Capture the cell that displays the provided text and extract its [x, y] central coordinate. 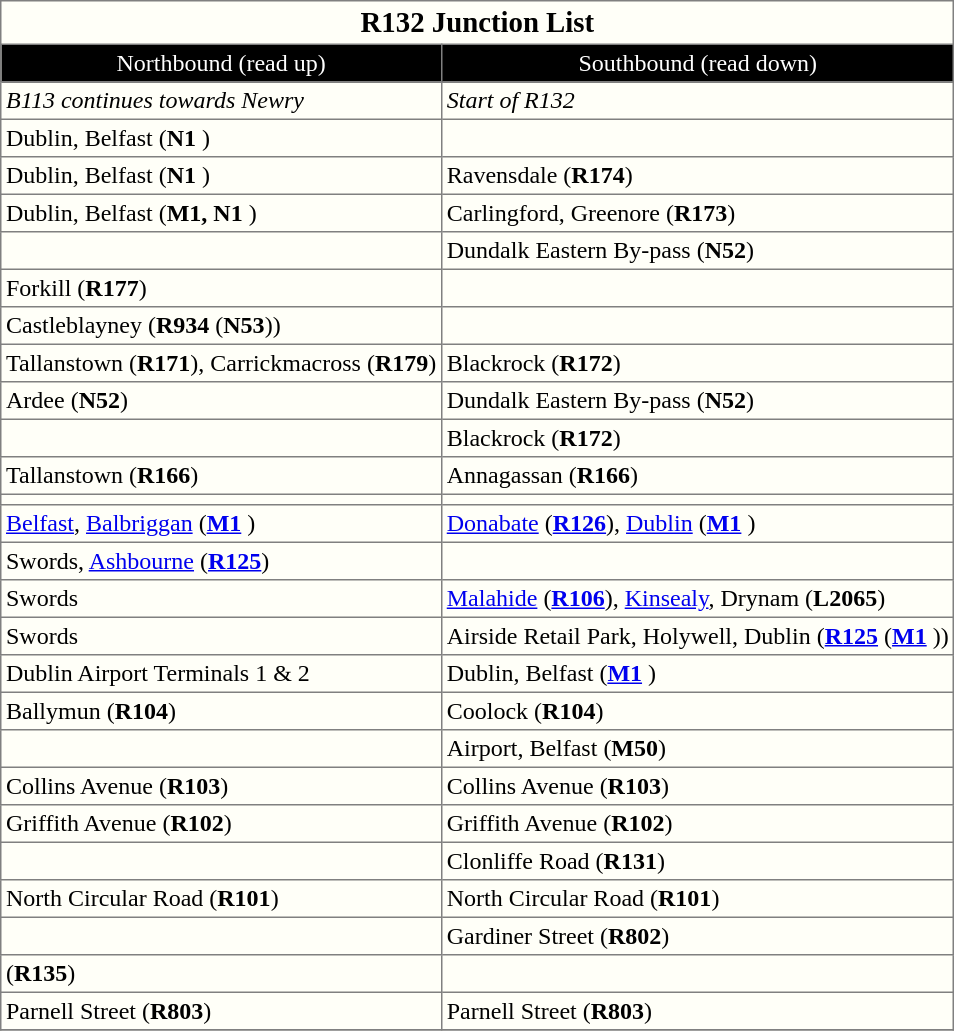
Ravensdale (R174) [697, 176]
Airside Retail Park, Holywell, Dublin (R125 (M1 )) [697, 636]
Start of R132 [697, 101]
Annagassan (R166) [697, 476]
Ballymun (R104) [222, 711]
Ardee (N52) [222, 401]
Carlingford, Greenore (R173) [697, 213]
Tallanstown (R166) [222, 476]
Dublin, Belfast (M1, N1 ) [222, 213]
Swords, Ashbourne (R125) [222, 561]
Coolock (R104) [697, 711]
Dublin, Belfast (M1 ) [697, 674]
Southbound (read down) [697, 63]
Malahide (R106), Kinsealy, Drynam (L2065) [697, 599]
R132 Junction List [478, 23]
Gardiner Street (R802) [697, 936]
Castleblayney (R934 (N53)) [222, 326]
Northbound (read up) [222, 63]
Airport, Belfast (M50) [697, 749]
Belfast, Balbriggan (M1 ) [222, 524]
(R135) [222, 974]
B113 continues towards Newry [222, 101]
Dublin Airport Terminals 1 & 2 [222, 674]
Donabate (R126), Dublin (M1 ) [697, 524]
Forkill (R177) [222, 288]
Tallanstown (R171), Carrickmacross (R179) [222, 363]
Clonliffe Road (R131) [697, 861]
